Output the [X, Y] coordinate of the center of the cell containing the given text.  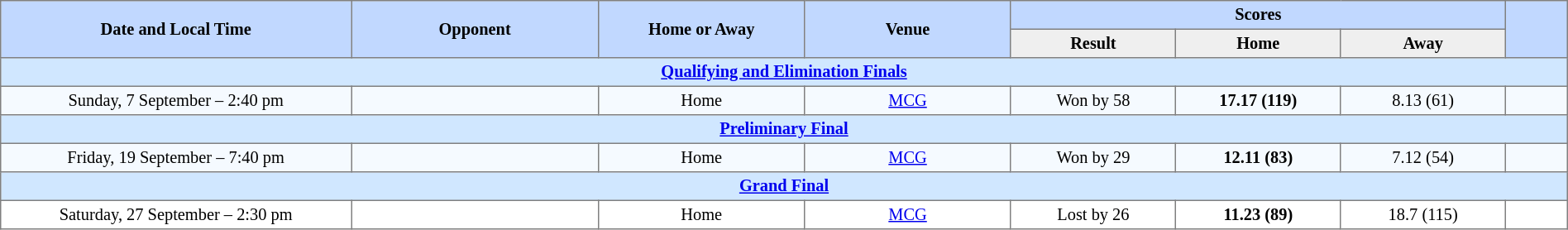
Friday, 19 September – 7:40 pm [176, 157]
Home or Away [701, 30]
Away [1422, 43]
Grand Final [784, 186]
Result [1093, 43]
Venue [908, 30]
Preliminary Final [784, 129]
Qualifying and Elimination Finals [784, 72]
Opponent [475, 30]
Date and Local Time [176, 30]
Won by 58 [1093, 100]
12.11 (83) [1259, 157]
Sunday, 7 September – 2:40 pm [176, 100]
11.23 (89) [1259, 214]
8.13 (61) [1422, 100]
Saturday, 27 September – 2:30 pm [176, 214]
7.12 (54) [1422, 157]
Won by 29 [1093, 157]
17.17 (119) [1259, 100]
18.7 (115) [1422, 214]
Lost by 26 [1093, 214]
Scores [1258, 15]
